Scan for the cell matching the given text and deliver its [X, Y] coordinate at center. 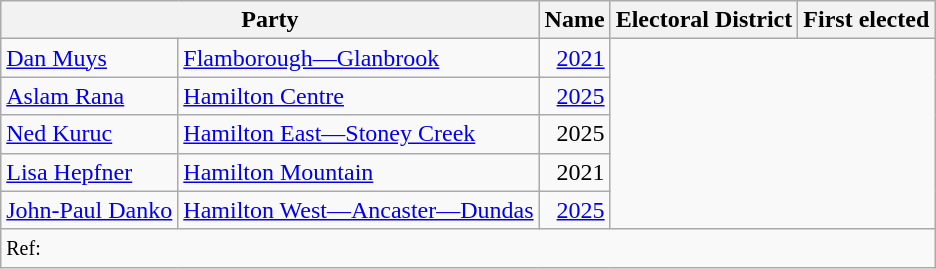
First elected [866, 20]
Flamborough—Glanbrook [358, 58]
Lisa Hepfner [90, 172]
Hamilton Mountain [358, 172]
Aslam Rana [90, 96]
Hamilton Centre [358, 96]
Ned Kuruc [90, 134]
Dan Muys [90, 58]
John-Paul Danko [90, 210]
Electoral District [704, 20]
Ref: [468, 248]
Name [574, 20]
Hamilton East—Stoney Creek [358, 134]
Party [270, 20]
Hamilton West—Ancaster—Dundas [358, 210]
